Locate the cell with the specified text and output its (x, y) center coordinate. 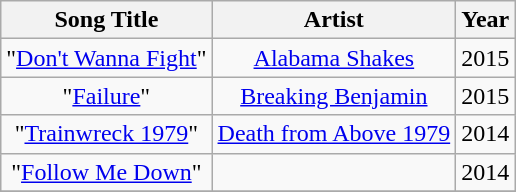
Alabama Shakes (334, 58)
"Failure" (106, 96)
Death from Above 1979 (334, 134)
"Follow Me Down" (106, 172)
"Don't Wanna Fight" (106, 58)
Song Title (106, 20)
Breaking Benjamin (334, 96)
"Trainwreck 1979" (106, 134)
Year (486, 20)
Artist (334, 20)
